Identify which cell holds the provided text, then report its [X, Y] central coordinate. 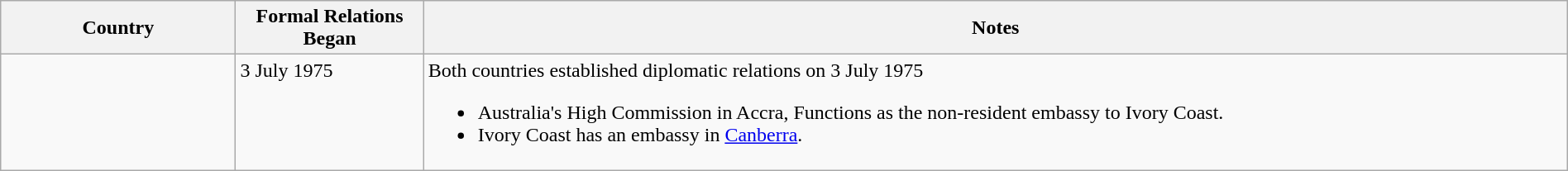
Country [118, 28]
Notes [996, 28]
Formal Relations Began [329, 28]
3 July 1975 [329, 112]
